Locate the cell with the specified text and output its (x, y) center coordinate. 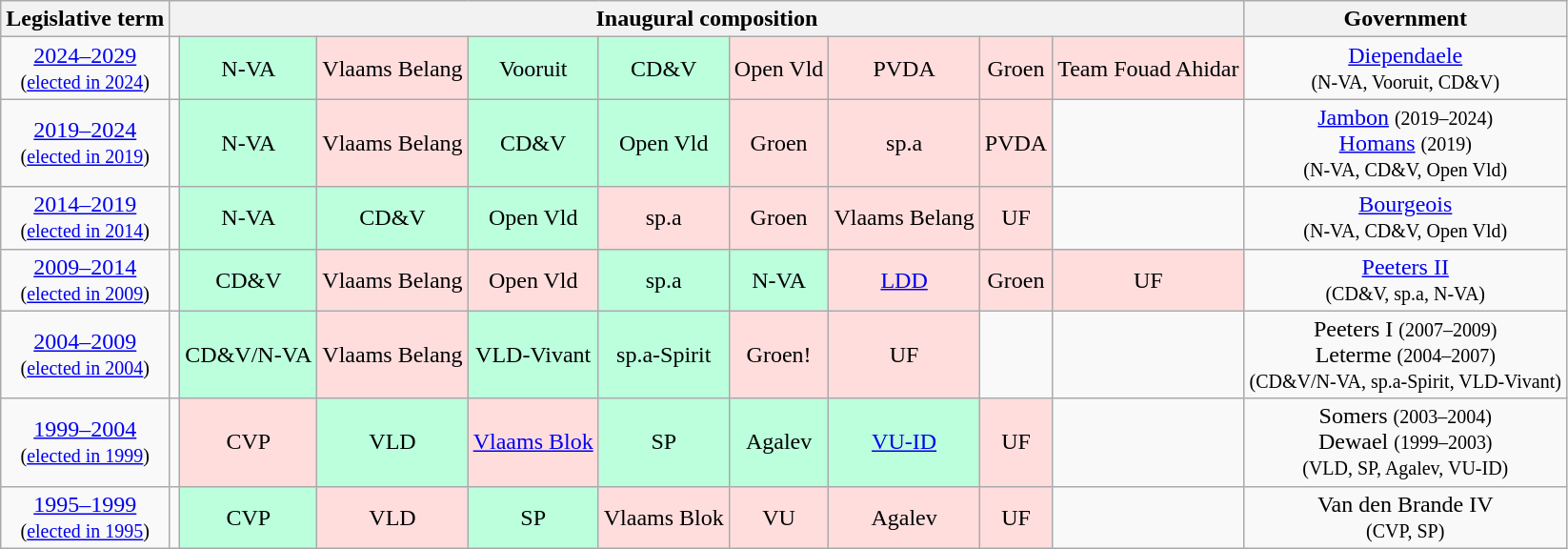
Vooruit (533, 69)
VU-ID (904, 442)
Peeters II(CD&V, sp.a, N-VA) (1405, 280)
Inaugural composition (707, 19)
Jambon (2019–2024)Homans (2019)(N-VA, CD&V, Open Vld) (1405, 143)
2004–2009(elected in 2004) (86, 355)
2014–2019(elected in 2014) (86, 217)
2024–2029(elected in 2024) (86, 69)
Peeters I (2007–2009)Leterme (2004–2007)(CD&V/N-VA, sp.a-Spirit, VLD-Vivant) (1405, 355)
Bourgeois(N-VA, CD&V, Open Vld) (1405, 217)
VU (779, 517)
Government (1405, 19)
Legislative term (86, 19)
Diependaele(N-VA, Vooruit, CD&V) (1405, 69)
VLD-Vivant (533, 355)
Van den Brande IV(CVP, SP) (1405, 517)
Groen! (779, 355)
2019–2024(elected in 2019) (86, 143)
Team Fouad Ahidar (1149, 69)
LDD (904, 280)
sp.a-Spirit (663, 355)
CD&V/N-VA (249, 355)
Somers (2003–2004)Dewael (1999–2003)(VLD, SP, Agalev, VU-ID) (1405, 442)
2009–2014(elected in 2009) (86, 280)
1999–2004(elected in 1999) (86, 442)
1995–1999(elected in 1995) (86, 517)
